Output the [X, Y] coordinate of the center of the cell containing the given text.  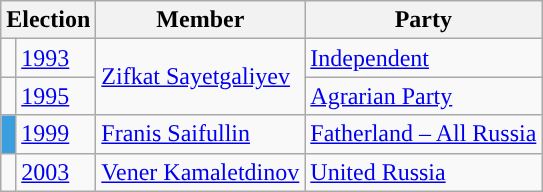
1993 [56, 58]
Party [424, 20]
1999 [56, 134]
1995 [56, 96]
Member [200, 20]
Fatherland – All Russia [424, 134]
United Russia [424, 172]
Independent [424, 58]
Vener Kamaletdinov [200, 172]
Zifkat Sayetgaliyev [200, 77]
2003 [56, 172]
Franis Saifullin [200, 134]
Agrarian Party [424, 96]
Election [48, 20]
